Identify which cell holds the provided text, then report its [x, y] central coordinate. 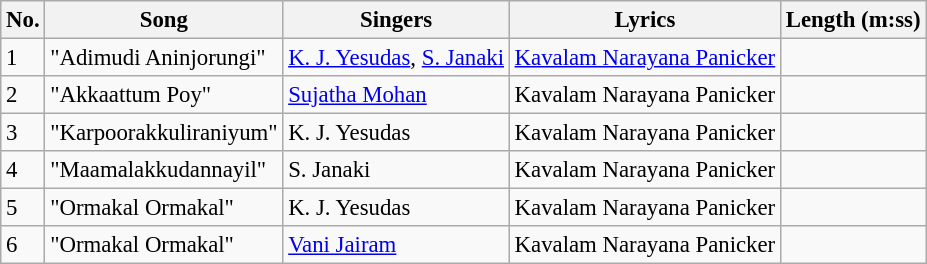
Lyrics [644, 20]
6 [23, 245]
1 [23, 58]
Sujatha Mohan [396, 95]
K. J. Yesudas, S. Janaki [396, 58]
"Adimudi Aninjorungi" [164, 58]
S. Janaki [396, 170]
5 [23, 208]
"Akkaattum Poy" [164, 95]
Length (m:ss) [852, 20]
3 [23, 133]
Vani Jairam [396, 245]
Singers [396, 20]
No. [23, 20]
"Maamalakkudannayil" [164, 170]
Song [164, 20]
4 [23, 170]
2 [23, 95]
"Karpoorakkuliraniyum" [164, 133]
